Return (X, Y) of the center of cell containing provided text 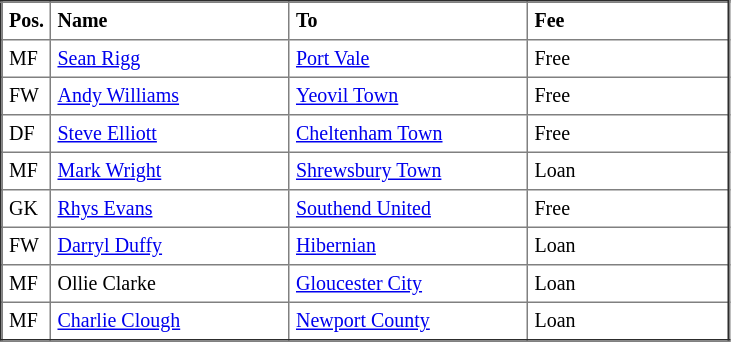
Rhys Evans (170, 209)
DF (26, 134)
Charlie Clough (170, 321)
Hibernian (408, 246)
Fee (629, 21)
Ollie Clarke (170, 284)
GK (26, 209)
Gloucester City (408, 284)
Pos. (26, 21)
Newport County (408, 321)
Name (170, 21)
Sean Rigg (170, 59)
Andy Williams (170, 96)
Cheltenham Town (408, 134)
Darryl Duffy (170, 246)
Yeovil Town (408, 96)
To (408, 21)
Southend United (408, 209)
Port Vale (408, 59)
Mark Wright (170, 171)
Steve Elliott (170, 134)
Shrewsbury Town (408, 171)
